Scan for the cell matching the given text and deliver its (x, y) coordinate at center. 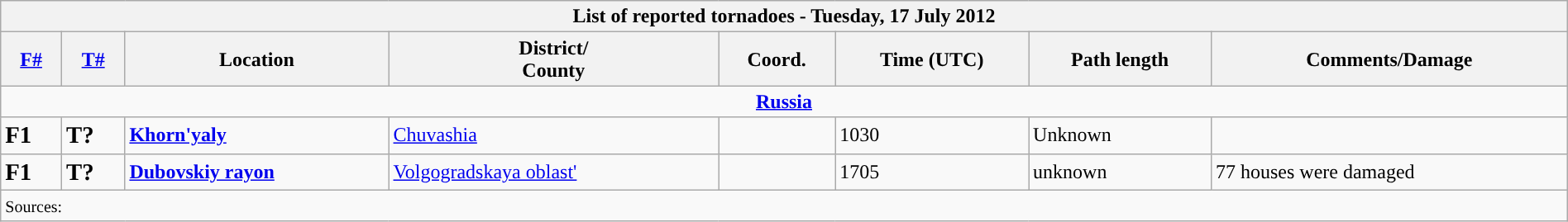
Time (UTC) (932, 59)
Path length (1120, 59)
Khorn'yaly (256, 135)
1030 (932, 135)
Comments/Damage (1389, 59)
77 houses were damaged (1389, 172)
Sources: (784, 205)
District/County (554, 59)
Coord. (777, 59)
Volgogradskaya oblast' (554, 172)
F# (31, 59)
Location (256, 59)
Dubovskiy rayon (256, 172)
unknown (1120, 172)
List of reported tornadoes - Tuesday, 17 July 2012 (784, 17)
Chuvashia (554, 135)
T# (93, 59)
1705 (932, 172)
Russia (784, 102)
Unknown (1120, 135)
